Extract the [X, Y] coordinate from the center of the cell holding the provided text.  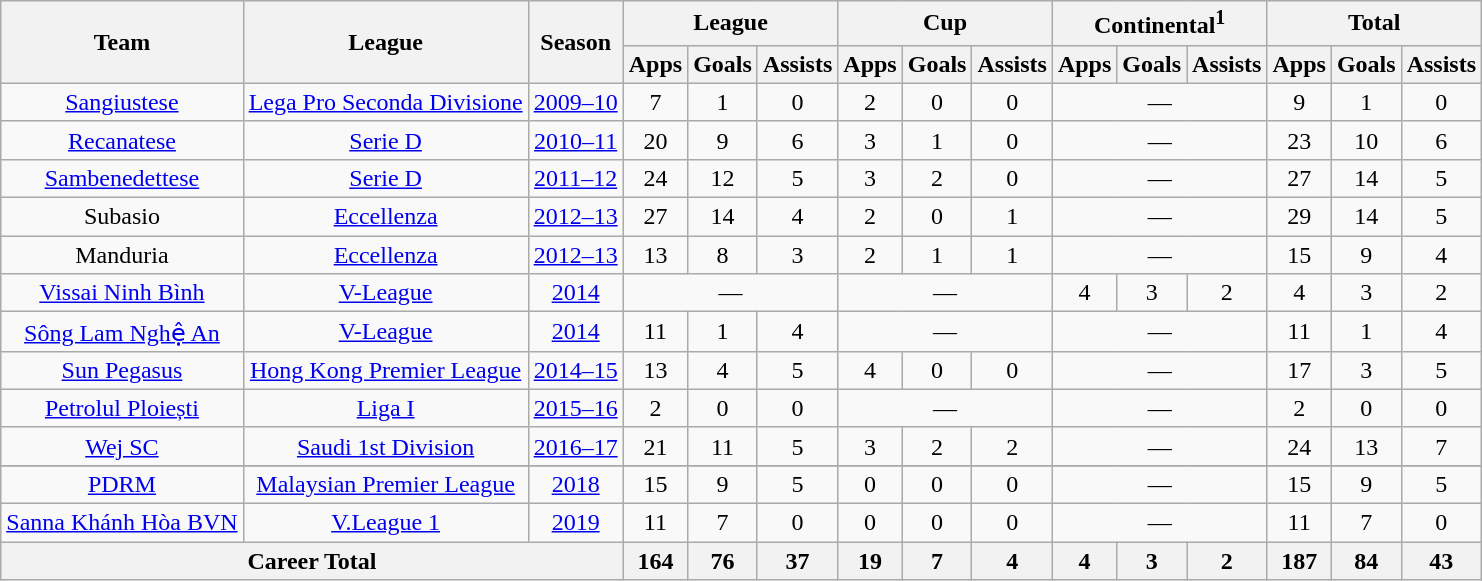
2016–17 [576, 446]
187 [1299, 561]
43 [1441, 561]
76 [723, 561]
2010–11 [576, 140]
20 [655, 140]
2011–12 [576, 178]
2014–15 [576, 370]
21 [655, 446]
Sambenedettese [122, 178]
Cup [946, 24]
Sun Pegasus [122, 370]
2009–10 [576, 102]
84 [1366, 561]
V.League 1 [386, 523]
23 [1299, 140]
8 [723, 255]
164 [655, 561]
29 [1299, 217]
Sangiustese [122, 102]
Recanatese [122, 140]
12 [723, 178]
Career Total [312, 561]
Vissai Ninh Bình [122, 293]
Total [1374, 24]
Continental1 [1160, 24]
Subasio [122, 217]
2019 [576, 523]
17 [1299, 370]
Manduria [122, 255]
Petrolul Ploiești [122, 408]
PDRM [122, 484]
Lega Pro Seconda Divisione [386, 102]
Sông Lam Nghệ An [122, 332]
Hong Kong Premier League [386, 370]
Malaysian Premier League [386, 484]
Wej SC [122, 446]
37 [797, 561]
Team [122, 42]
Saudi 1st Division [386, 446]
19 [870, 561]
Sanna Khánh Hòa BVN [122, 523]
Season [576, 42]
10 [1366, 140]
Liga I [386, 408]
2018 [576, 484]
2015–16 [576, 408]
